Return the [x, y] coordinate for the center point of the cell that contains the specified text.  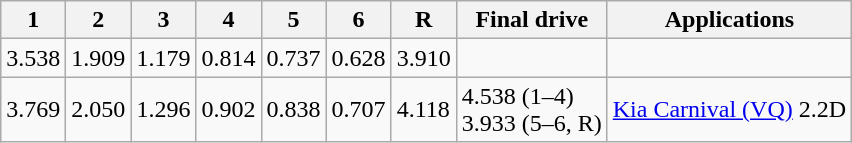
R [424, 20]
1.179 [164, 58]
6 [358, 20]
1.909 [98, 58]
4 [228, 20]
3 [164, 20]
Final drive [532, 20]
0.902 [228, 110]
0.707 [358, 110]
4.538 (1–4)3.933 (5–6, R) [532, 110]
1.296 [164, 110]
2 [98, 20]
0.814 [228, 58]
3.538 [34, 58]
0.838 [294, 110]
3.769 [34, 110]
Kia Carnival (VQ) 2.2D [729, 110]
0.737 [294, 58]
Applications [729, 20]
4.118 [424, 110]
0.628 [358, 58]
5 [294, 20]
2.050 [98, 110]
3.910 [424, 58]
1 [34, 20]
